Return [X, Y] of the center of cell containing provided text 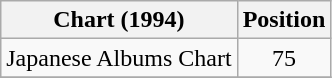
Japanese Albums Chart [119, 58]
Chart (1994) [119, 20]
Position [284, 20]
75 [284, 58]
